Locate the cell with the specified text and output its (X, Y) center coordinate. 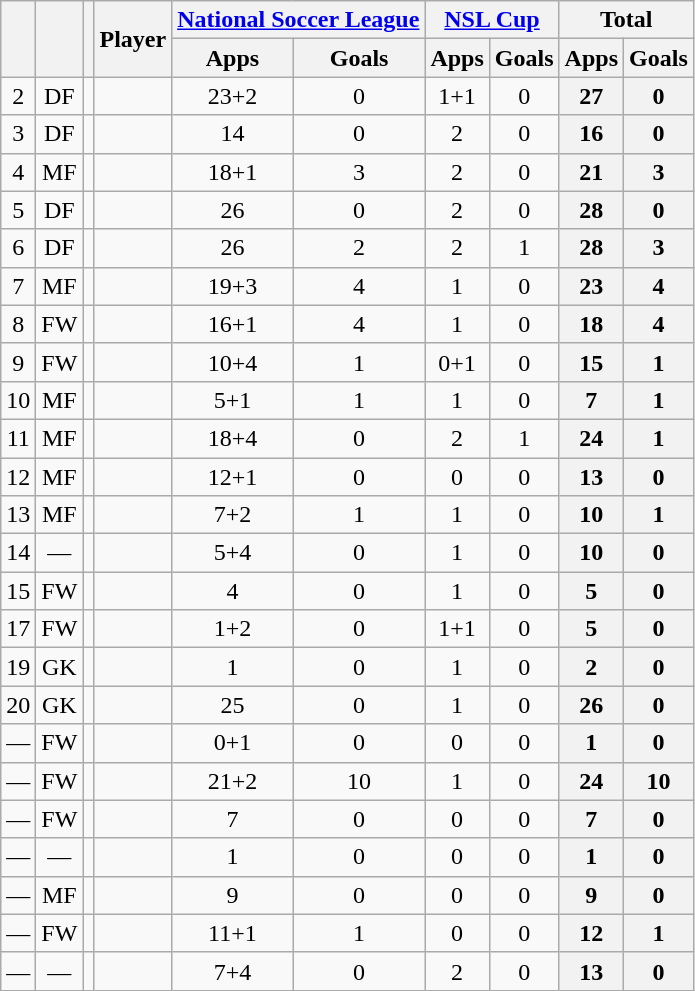
National Soccer League (298, 20)
18+1 (233, 172)
21 (591, 172)
27 (591, 96)
16+1 (233, 324)
21+2 (233, 781)
25 (233, 705)
Total (626, 20)
5+1 (233, 400)
20 (18, 705)
8 (18, 324)
17 (18, 629)
23 (591, 286)
19 (18, 667)
12+1 (233, 477)
6 (18, 248)
18+4 (233, 438)
10+4 (233, 362)
Player (133, 39)
1+2 (233, 629)
11+1 (233, 933)
11 (18, 438)
7+4 (233, 971)
18 (591, 324)
7+2 (233, 515)
23+2 (233, 96)
5+4 (233, 553)
19+3 (233, 286)
16 (591, 134)
NSL Cup (492, 20)
